Pinpoint the cell where the given text exists, returning its (x, y) midpoint coordinate. 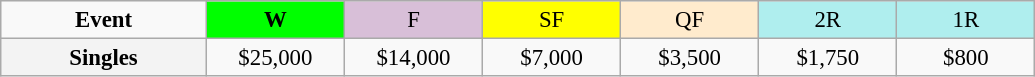
2R (828, 20)
$800 (966, 58)
SF (552, 20)
$25,000 (275, 58)
F (413, 20)
W (275, 20)
QF (690, 20)
$3,500 (690, 58)
1R (966, 20)
$14,000 (413, 58)
Singles (104, 58)
$7,000 (552, 58)
Event (104, 20)
$1,750 (828, 58)
